Return the [X, Y] coordinate for the center point of the cell that contains the specified text.  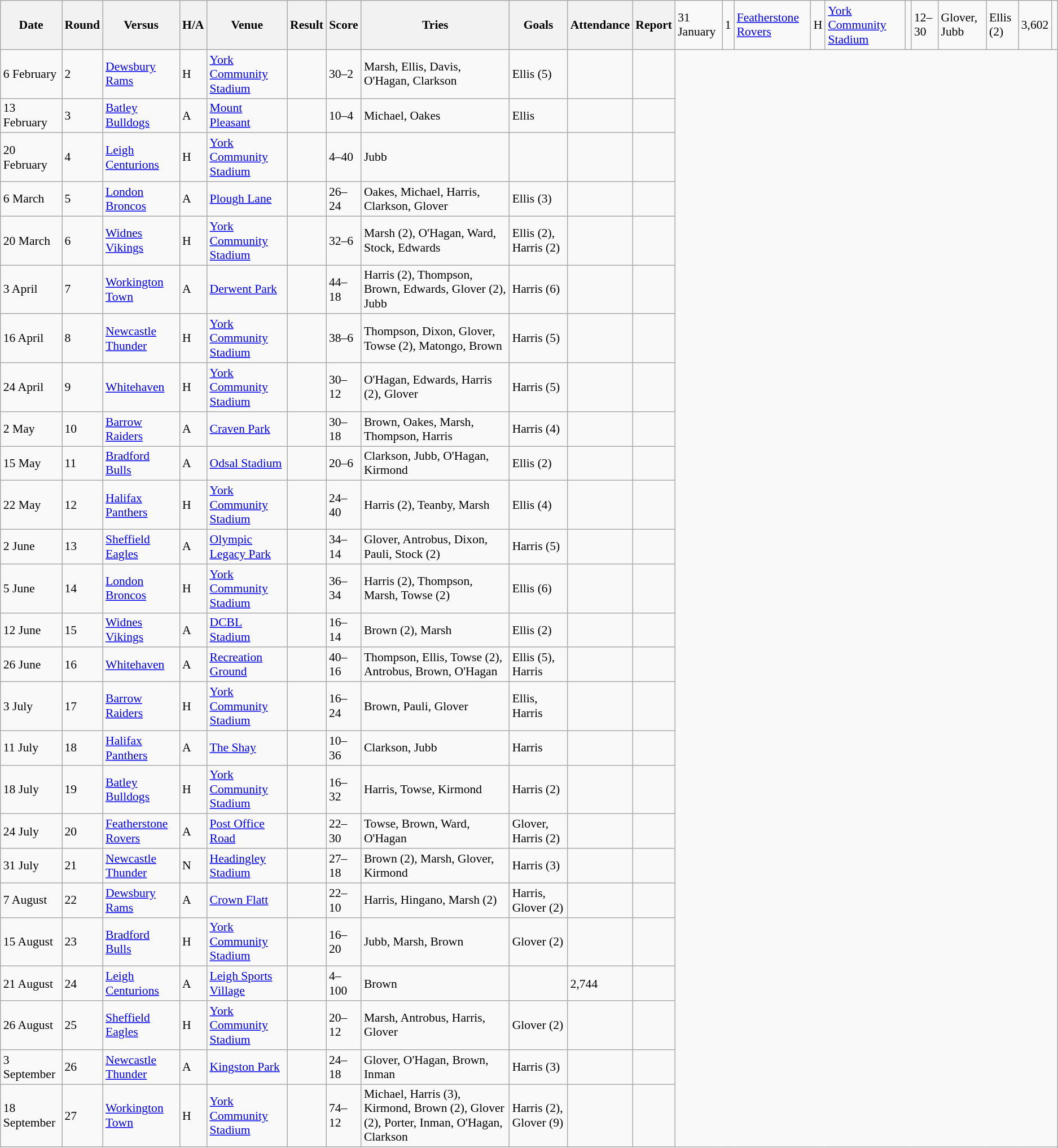
Kingston Park [247, 1067]
7 [82, 290]
26–24 [344, 199]
Brown, Oakes, Marsh, Thompson, Harris [436, 429]
12–30 [925, 25]
16–20 [344, 942]
12 [82, 505]
Harris [538, 748]
20–6 [344, 464]
31 January [699, 25]
19 [82, 790]
Marsh, Antrobus, Harris, Glover [436, 1026]
Brown (2), Marsh, Glover, Kirmond [436, 865]
Odsal Stadium [247, 464]
Ellis (5), Harris [538, 665]
20 March [32, 240]
Attendance [600, 25]
Mount Pleasant [247, 115]
16–14 [344, 630]
20–12 [344, 1026]
26 June [32, 665]
8 [82, 338]
Post Office Road [247, 832]
3 September [32, 1067]
Clarkson, Jubb, O'Hagan, Kirmond [436, 464]
Ellis [538, 115]
31 July [32, 865]
34–14 [344, 547]
24–40 [344, 505]
23 [82, 942]
Harris, Hingano, Marsh (2) [436, 900]
16–32 [344, 790]
30–2 [344, 74]
22 [82, 900]
2,744 [600, 984]
Harris (2) [538, 790]
7 August [32, 900]
26 August [32, 1026]
Oakes, Michael, Harris, Clarkson, Glover [436, 199]
18 September [32, 1116]
4 [82, 158]
Glover, Antrobus, Dixon, Pauli, Stock (2) [436, 547]
Michael, Harris (3), Kirmond, Brown (2), Glover (2), Porter, Inman, O'Hagan, Clarkson [436, 1116]
36–34 [344, 589]
24 April [32, 387]
DCBL Stadium [247, 630]
4–100 [344, 984]
16 April [32, 338]
13 [82, 547]
27–18 [344, 865]
Ellis (6) [538, 589]
21 August [32, 984]
40–16 [344, 665]
3 July [32, 706]
27 [82, 1116]
22 May [32, 505]
30–12 [344, 387]
Harris (2), Thompson, Brown, Edwards, Glover (2), Jubb [436, 290]
Result [307, 25]
13 February [32, 115]
Harris, Glover (2) [538, 900]
2 May [32, 429]
15 May [32, 464]
Harris (2), Thompson, Marsh, Towse (2) [436, 589]
3 [82, 115]
17 [82, 706]
Marsh (2), O'Hagan, Ward, Stock, Edwards [436, 240]
24–18 [344, 1067]
Harris (4) [538, 429]
2 June [32, 547]
1 [728, 25]
Craven Park [247, 429]
25 [82, 1026]
5 [82, 199]
Thompson, Ellis, Towse (2), Antrobus, Brown, O'Hagan [436, 665]
Olympic Legacy Park [247, 547]
Headingley Stadium [247, 865]
Venue [247, 25]
9 [82, 387]
Ellis (2), Harris (2) [538, 240]
Marsh, Ellis, Davis, O'Hagan, Clarkson [436, 74]
Brown [436, 984]
N [193, 865]
30–18 [344, 429]
20 February [32, 158]
Report [653, 25]
20 [82, 832]
Ellis, Harris [538, 706]
3,602 [1035, 25]
10–4 [344, 115]
Jubb [436, 158]
3 April [32, 290]
Towse, Brown, Ward, O'Hagan [436, 832]
22–30 [344, 832]
H/A [193, 25]
Harris, Towse, Kirmond [436, 790]
Ellis (4) [538, 505]
6 March [32, 199]
Brown (2), Marsh [436, 630]
Tries [436, 25]
Ellis (5) [538, 74]
O'Hagan, Edwards, Harris (2), Glover [436, 387]
10–36 [344, 748]
14 [82, 589]
Harris (2), Teanby, Marsh [436, 505]
Glover, O'Hagan, Brown, Inman [436, 1067]
22–10 [344, 900]
74–12 [344, 1116]
Clarkson, Jubb [436, 748]
38–6 [344, 338]
6 February [32, 74]
Glover, Jubb [962, 25]
Goals [538, 25]
Leigh Sports Village [247, 984]
Harris (2), Glover (9) [538, 1116]
11 July [32, 748]
32–6 [344, 240]
26 [82, 1067]
Ellis (3) [538, 199]
Thompson, Dixon, Glover, Towse (2), Matongo, Brown [436, 338]
Versus [141, 25]
18 July [32, 790]
4–40 [344, 158]
5 June [32, 589]
Derwent Park [247, 290]
Jubb, Marsh, Brown [436, 942]
Round [82, 25]
11 [82, 464]
The Shay [247, 748]
Date [32, 25]
16 [82, 665]
15 [82, 630]
Plough Lane [247, 199]
24 July [32, 832]
44–18 [344, 290]
24 [82, 984]
21 [82, 865]
16–24 [344, 706]
Harris (6) [538, 290]
Michael, Oakes [436, 115]
6 [82, 240]
Crown Flatt [247, 900]
10 [82, 429]
15 August [32, 942]
2 [82, 74]
Score [344, 25]
Recreation Ground [247, 665]
12 June [32, 630]
Glover, Harris (2) [538, 832]
18 [82, 748]
Brown, Pauli, Glover [436, 706]
